Output the (x, y) coordinate of the center of the cell containing the given text.  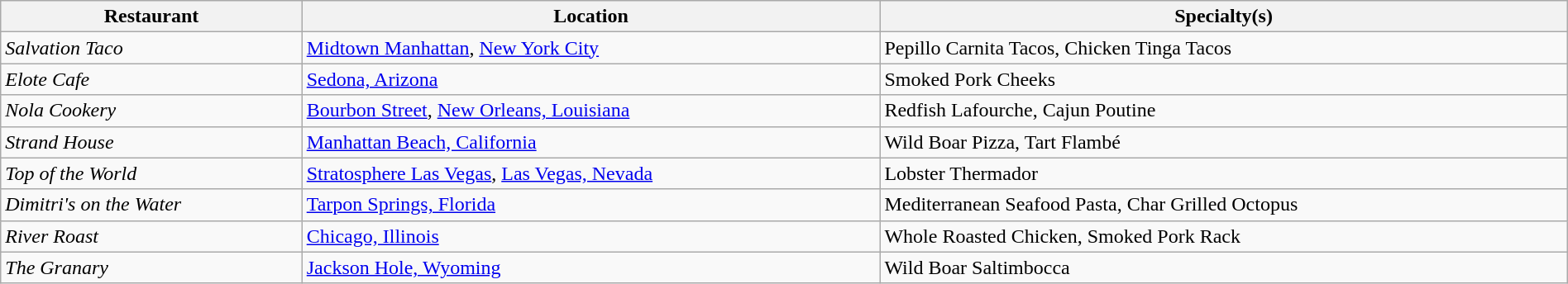
Specialty(s) (1224, 17)
Wild Boar Saltimbocca (1224, 267)
Dimitri's on the Water (151, 205)
Bourbon Street, New Orleans, Louisiana (590, 111)
Strand House (151, 142)
Whole Roasted Chicken, Smoked Pork Rack (1224, 236)
Midtown Manhattan, New York City (590, 48)
Lobster Thermador (1224, 173)
Smoked Pork Cheeks (1224, 79)
Jackson Hole, Wyoming (590, 267)
Manhattan Beach, California (590, 142)
Location (590, 17)
Wild Boar Pizza, Tart Flambé (1224, 142)
Salvation Taco (151, 48)
Chicago, Illinois (590, 236)
Sedona, Arizona (590, 79)
River Roast (151, 236)
Stratosphere Las Vegas, Las Vegas, Nevada (590, 173)
Nola Cookery (151, 111)
Elote Cafe (151, 79)
Tarpon Springs, Florida (590, 205)
Mediterranean Seafood Pasta, Char Grilled Octopus (1224, 205)
Top of the World (151, 173)
The Granary (151, 267)
Pepillo Carnita Tacos, Chicken Tinga Tacos (1224, 48)
Restaurant (151, 17)
Redfish Lafourche, Cajun Poutine (1224, 111)
